Capture the cell that displays the provided text and extract its [X, Y] central coordinate. 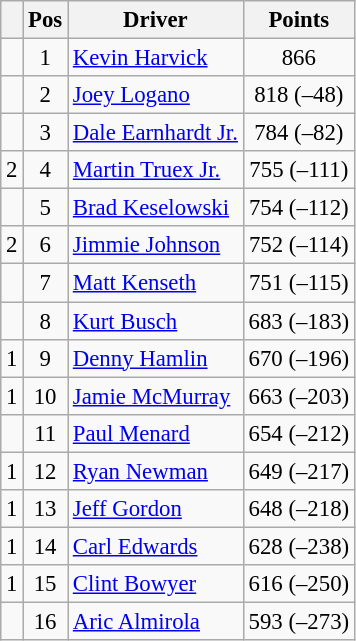
648 (–218) [298, 509]
Martin Truex Jr. [156, 170]
Denny Hamlin [156, 358]
11 [46, 433]
8 [46, 321]
4 [46, 170]
Aric Almirola [156, 621]
15 [46, 584]
Points [298, 20]
7 [46, 283]
Jimmie Johnson [156, 245]
818 (–48) [298, 95]
593 (–273) [298, 621]
16 [46, 621]
649 (–217) [298, 471]
Dale Earnhardt Jr. [156, 133]
14 [46, 546]
Clint Bowyer [156, 584]
Joey Logano [156, 95]
13 [46, 509]
9 [46, 358]
Brad Keselowski [156, 208]
12 [46, 471]
6 [46, 245]
663 (–203) [298, 396]
683 (–183) [298, 321]
Paul Menard [156, 433]
616 (–250) [298, 584]
Matt Kenseth [156, 283]
866 [298, 58]
628 (–238) [298, 546]
10 [46, 396]
752 (–114) [298, 245]
Driver [156, 20]
Jeff Gordon [156, 509]
754 (–112) [298, 208]
Kevin Harvick [156, 58]
670 (–196) [298, 358]
3 [46, 133]
755 (–111) [298, 170]
5 [46, 208]
Jamie McMurray [156, 396]
654 (–212) [298, 433]
Kurt Busch [156, 321]
Pos [46, 20]
751 (–115) [298, 283]
784 (–82) [298, 133]
Carl Edwards [156, 546]
Ryan Newman [156, 471]
